Capture the cell that displays the provided text and extract its [x, y] central coordinate. 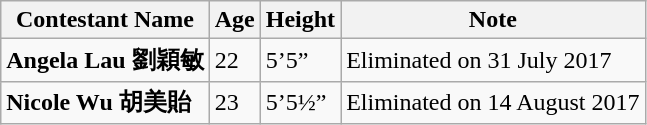
Note [493, 20]
Eliminated on 31 July 2017 [493, 60]
22 [234, 60]
Age [234, 20]
Contestant Name [105, 20]
23 [234, 102]
Nicole Wu 胡美貽 [105, 102]
Angela Lau 劉穎敏 [105, 60]
Height [300, 20]
5’5½” [300, 102]
5’5” [300, 60]
Eliminated on 14 August 2017 [493, 102]
